Return [X, Y] of the center of cell containing provided text 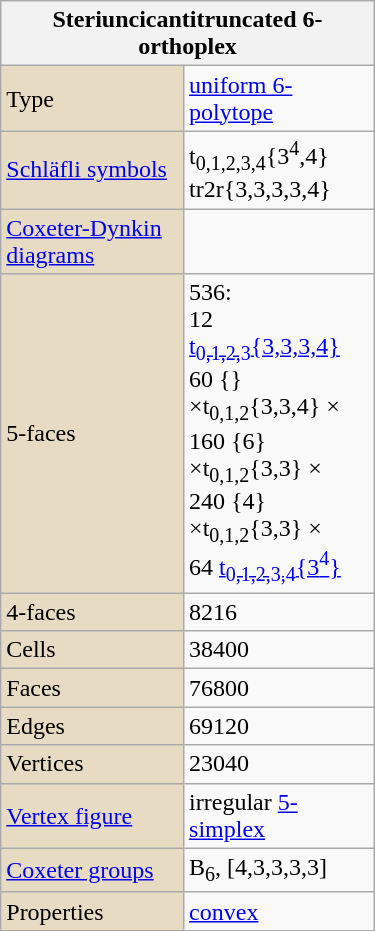
Steriuncicantitruncated 6-orthoplex [188, 34]
536:12 t0,1,2,3{3,3,3,4}60 {}×t0,1,2{3,3,4} ×160 {6}×t0,1,2{3,3} ×240 {4}×t0,1,2{3,3} ×64 t0,1,2,3,4{34} [280, 434]
4-faces [92, 612]
23040 [280, 764]
Schläfli symbols [92, 170]
76800 [280, 688]
convex [280, 911]
8216 [280, 612]
uniform 6-polytope [280, 98]
Coxeter-Dynkin diagrams [92, 242]
t0,1,2,3,4{34,4}tr2r{3,3,3,3,4} [280, 170]
Cells [92, 650]
69120 [280, 726]
Vertices [92, 764]
Vertex figure [92, 816]
irregular 5-simplex [280, 816]
B6, [4,3,3,3,3] [280, 870]
Properties [92, 911]
5-faces [92, 434]
Edges [92, 726]
38400 [280, 650]
Coxeter groups [92, 870]
Type [92, 98]
Faces [92, 688]
